Identify which cell holds the provided text, then report its [X, Y] central coordinate. 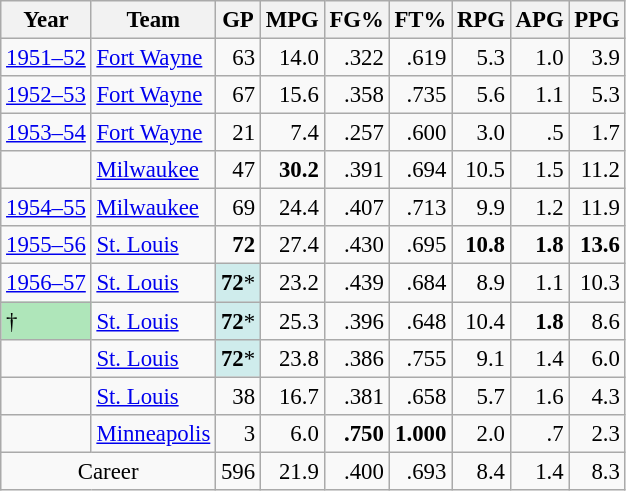
16.7 [292, 396]
.695 [420, 245]
596 [238, 471]
5.6 [482, 95]
21 [238, 133]
.735 [420, 95]
24.4 [292, 208]
3 [238, 433]
67 [238, 95]
1.6 [540, 396]
8.9 [482, 283]
1956–57 [46, 283]
72 [238, 245]
15.6 [292, 95]
.439 [356, 283]
11.2 [597, 170]
Minneapolis [153, 433]
.396 [356, 321]
3.0 [482, 133]
.430 [356, 245]
10.4 [482, 321]
.755 [420, 358]
† [46, 321]
10.8 [482, 245]
11.9 [597, 208]
23.2 [292, 283]
1.2 [540, 208]
.694 [420, 170]
5.7 [482, 396]
8.6 [597, 321]
1.7 [597, 133]
FG% [356, 20]
PPG [597, 20]
.7 [540, 433]
13.6 [597, 245]
2.3 [597, 433]
69 [238, 208]
RPG [482, 20]
.684 [420, 283]
8.3 [597, 471]
Team [153, 20]
47 [238, 170]
1952–53 [46, 95]
1953–54 [46, 133]
APG [540, 20]
.750 [356, 433]
25.3 [292, 321]
1954–55 [46, 208]
21.9 [292, 471]
.391 [356, 170]
Career [108, 471]
.619 [420, 58]
1951–52 [46, 58]
7.4 [292, 133]
1.000 [420, 433]
2.0 [482, 433]
.407 [356, 208]
.713 [420, 208]
1.0 [540, 58]
MPG [292, 20]
8.4 [482, 471]
4.3 [597, 396]
Year [46, 20]
30.2 [292, 170]
GP [238, 20]
1.5 [540, 170]
.693 [420, 471]
9.9 [482, 208]
63 [238, 58]
27.4 [292, 245]
23.8 [292, 358]
38 [238, 396]
.400 [356, 471]
.257 [356, 133]
.648 [420, 321]
.322 [356, 58]
.658 [420, 396]
3.9 [597, 58]
10.3 [597, 283]
.5 [540, 133]
9.1 [482, 358]
1955–56 [46, 245]
.358 [356, 95]
.386 [356, 358]
10.5 [482, 170]
FT% [420, 20]
14.0 [292, 58]
.381 [356, 396]
.600 [420, 133]
